Return the [x, y] coordinate for the center point of the cell that contains the specified text.  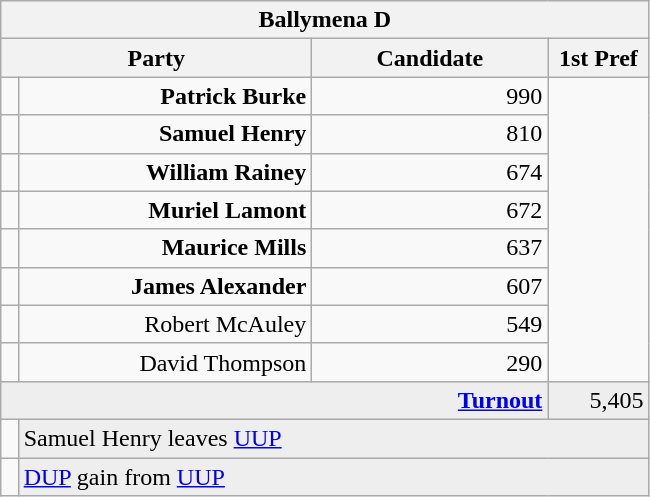
Maurice Mills [165, 248]
1st Pref [598, 58]
William Rainey [165, 172]
549 [430, 324]
810 [430, 134]
Samuel Henry [165, 134]
672 [430, 210]
5,405 [598, 400]
Muriel Lamont [165, 210]
Ballymena D [325, 20]
Samuel Henry leaves UUP [334, 438]
Candidate [430, 58]
637 [430, 248]
Robert McAuley [165, 324]
James Alexander [165, 286]
290 [430, 362]
DUP gain from UUP [334, 477]
David Thompson [165, 362]
Turnout [274, 400]
Party [156, 58]
607 [430, 286]
674 [430, 172]
990 [430, 96]
Patrick Burke [165, 96]
